Locate the cell with the specified text and output its (x, y) center coordinate. 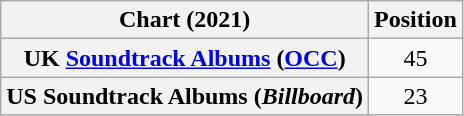
23 (416, 96)
UK Soundtrack Albums (OCC) (185, 58)
Chart (2021) (185, 20)
45 (416, 58)
Position (416, 20)
US Soundtrack Albums (Billboard) (185, 96)
